Capture the cell that displays the provided text and extract its [X, Y] central coordinate. 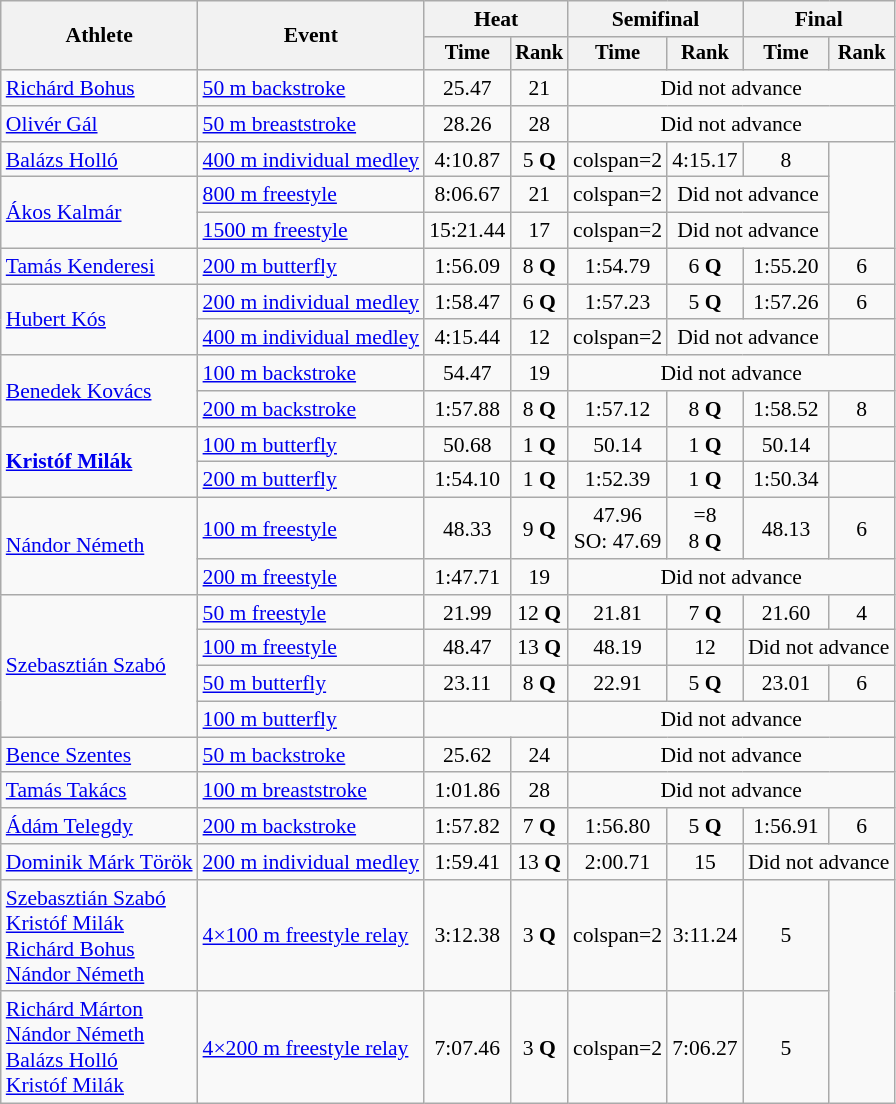
Hubert Kós [100, 320]
Athlete [100, 36]
Richárd Bohus [100, 88]
Szebasztián SzabóKristóf MilákRichárd BohusNándor Németh [100, 936]
8:06.67 [467, 195]
Kristóf Milák [100, 462]
Balázs Holló [100, 160]
1:59.41 [467, 862]
1500 m freestyle [312, 231]
1:55.20 [786, 267]
1:47.71 [467, 577]
1:01.86 [467, 791]
4×100 m freestyle relay [312, 936]
1:58.47 [467, 302]
Bence Szentes [100, 755]
1:58.52 [786, 409]
Richárd MártonNándor NémethBalázs HollóKristóf Milák [100, 1048]
4:10.87 [467, 160]
Ádám Telegdy [100, 826]
1:54.10 [467, 480]
48.33 [467, 528]
3:12.38 [467, 936]
23.01 [786, 684]
3:11.24 [705, 936]
=88 Q [705, 528]
1:54.79 [618, 267]
21.99 [467, 613]
12 Q [539, 613]
Szebasztián Szabó [100, 666]
4:15.44 [467, 338]
50 m freestyle [312, 613]
1:57.12 [618, 409]
1:56.91 [786, 826]
15:21.44 [467, 231]
2:00.71 [618, 862]
7:06.27 [705, 1048]
22.91 [618, 684]
4×200 m freestyle relay [312, 1048]
1:57.82 [467, 826]
50 m breaststroke [312, 124]
800 m freestyle [312, 195]
Dominik Márk Török [100, 862]
23.11 [467, 684]
Nándor Németh [100, 546]
200 m freestyle [312, 577]
21.60 [786, 613]
4:15.17 [705, 160]
7:07.46 [467, 1048]
4 [862, 613]
9 Q [539, 528]
Tamás Takács [100, 791]
1:57.88 [467, 409]
24 [539, 755]
54.47 [467, 373]
Final [819, 19]
25.62 [467, 755]
Tamás Kenderesi [100, 267]
50.68 [467, 445]
15 [705, 862]
100 m breaststroke [312, 791]
1:57.26 [786, 302]
17 [539, 231]
1:52.39 [618, 480]
Ákos Kalmár [100, 212]
Olivér Gál [100, 124]
Heat [496, 19]
1:57.23 [618, 302]
25.47 [467, 88]
1:56.09 [467, 267]
Event [312, 36]
48.19 [618, 648]
1:50.34 [786, 480]
21.81 [618, 613]
1:56.80 [618, 826]
48.13 [786, 528]
28.26 [467, 124]
48.47 [467, 648]
50 m butterfly [312, 684]
100 m backstroke [312, 373]
Semifinal [656, 19]
Benedek Kovács [100, 390]
47.96SO: 47.69 [618, 528]
